Return the [X, Y] coordinate for the center point of the cell that contains the specified text.  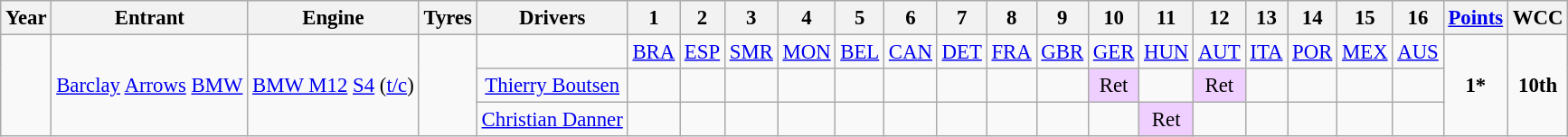
4 [807, 18]
ITA [1266, 52]
5 [860, 18]
1 [653, 18]
12 [1219, 18]
1* [1476, 87]
BRA [653, 52]
MON [807, 52]
ESP [703, 52]
MEX [1365, 52]
9 [1062, 18]
3 [751, 18]
11 [1167, 18]
8 [1011, 18]
BMW M12 S4 (t/c) [333, 87]
SMR [751, 52]
AUS [1418, 52]
Year [26, 18]
Christian Danner [552, 120]
2 [703, 18]
GBR [1062, 52]
Engine [333, 18]
WCC [1537, 18]
Entrant [150, 18]
GER [1114, 52]
6 [912, 18]
BEL [860, 52]
13 [1266, 18]
Thierry Boutsen [552, 86]
14 [1313, 18]
Barclay Arrows BMW [150, 87]
10th [1537, 87]
10 [1114, 18]
POR [1313, 52]
15 [1365, 18]
7 [962, 18]
Points [1476, 18]
16 [1418, 18]
DET [962, 52]
Drivers [552, 18]
FRA [1011, 52]
HUN [1167, 52]
Tyres [448, 18]
CAN [912, 52]
AUT [1219, 52]
